Provide the [x, y] coordinate of the cell's center where the given text is located.  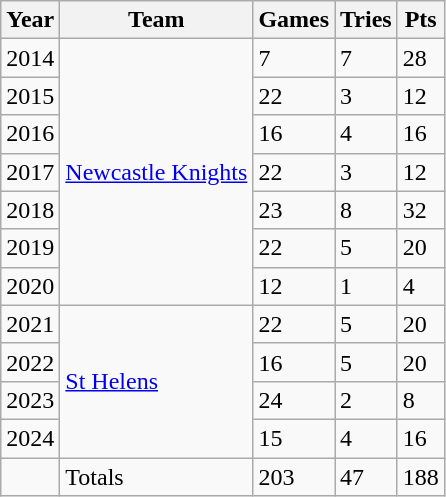
St Helens [156, 381]
2015 [30, 96]
2017 [30, 172]
28 [420, 58]
Pts [420, 20]
2024 [30, 438]
Games [294, 20]
Tries [366, 20]
Totals [156, 477]
47 [366, 477]
32 [420, 210]
Team [156, 20]
Year [30, 20]
2021 [30, 324]
15 [294, 438]
203 [294, 477]
2020 [30, 286]
188 [420, 477]
2022 [30, 362]
2014 [30, 58]
Newcastle Knights [156, 172]
23 [294, 210]
2019 [30, 248]
2 [366, 400]
1 [366, 286]
2023 [30, 400]
2018 [30, 210]
2016 [30, 134]
24 [294, 400]
